Extract the (x, y) coordinate from the center of the cell holding the provided text.  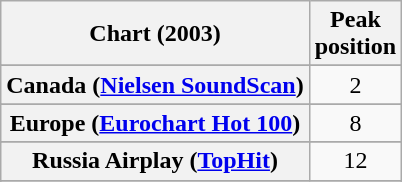
Russia Airplay (TopHit) (155, 161)
Europe (Eurochart Hot 100) (155, 123)
Canada (Nielsen SoundScan) (155, 85)
2 (355, 85)
12 (355, 161)
8 (355, 123)
Peakposition (355, 34)
Chart (2003) (155, 34)
